Return (x, y) of the center of cell containing provided text 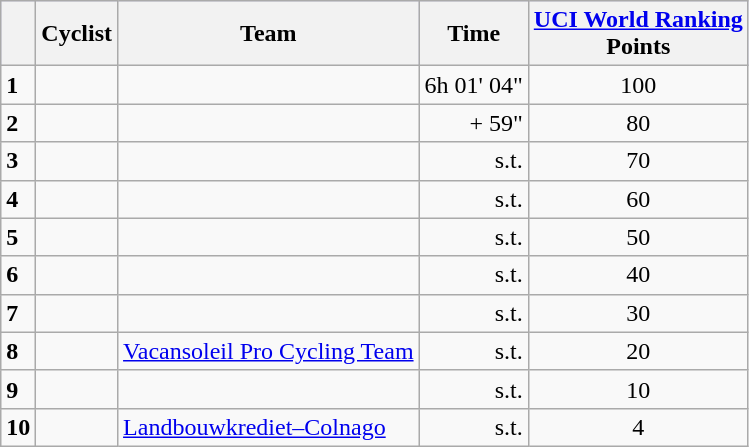
Landbouwkrediet–Colnago (269, 427)
Vacansoleil Pro Cycling Team (269, 351)
7 (18, 313)
Time (474, 34)
80 (638, 123)
40 (638, 275)
60 (638, 199)
8 (18, 351)
6h 01' 04" (474, 85)
+ 59" (474, 123)
20 (638, 351)
1 (18, 85)
100 (638, 85)
6 (18, 275)
2 (18, 123)
5 (18, 237)
9 (18, 389)
3 (18, 161)
30 (638, 313)
Cyclist (77, 34)
70 (638, 161)
50 (638, 237)
UCI World RankingPoints (638, 34)
Team (269, 34)
